Capture the cell that displays the provided text and extract its (x, y) central coordinate. 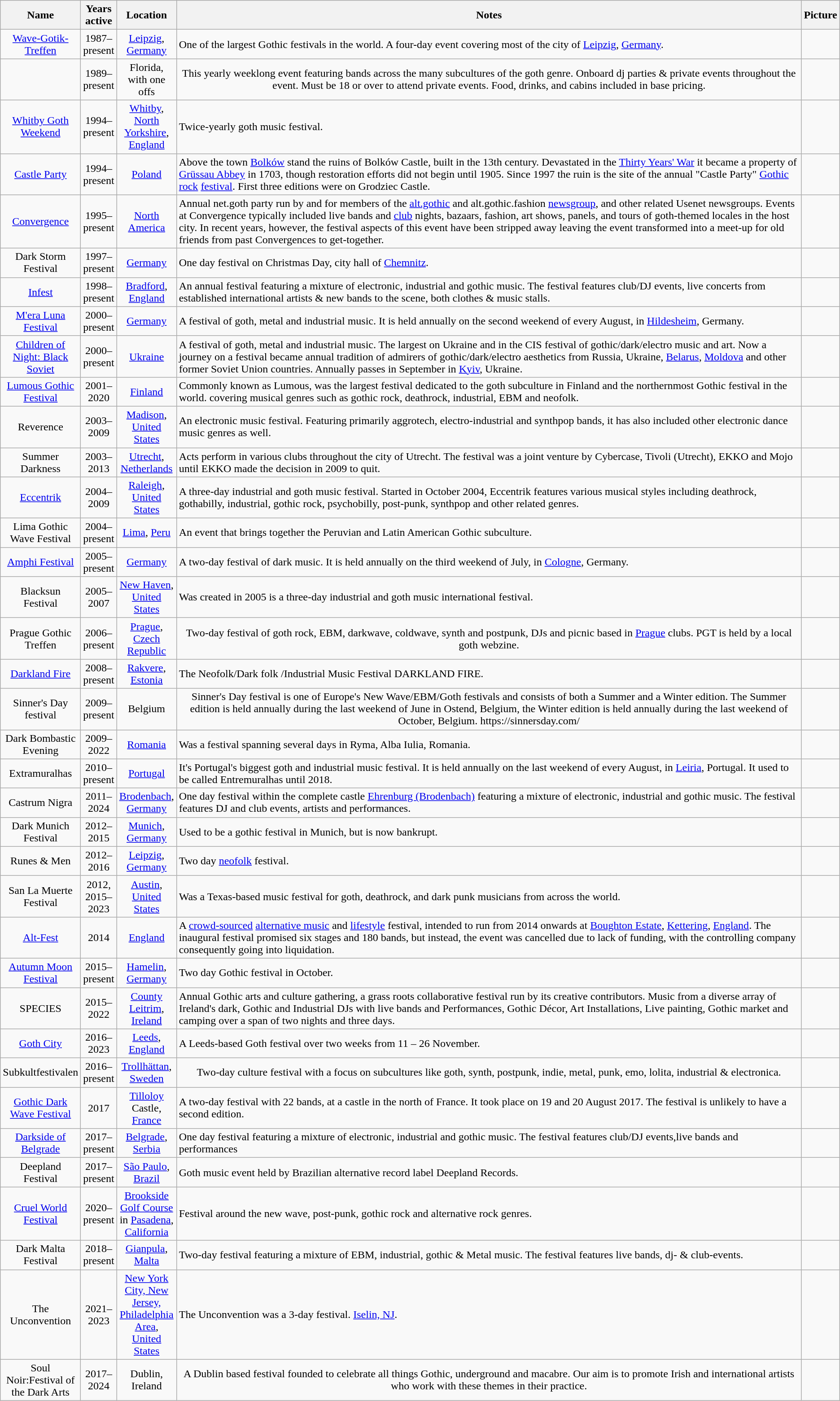
Castrum Nigra (40, 802)
2015–present (99, 973)
One of the largest Gothic festivals in the world. A four-day event covering most of the city of Leipzig, Germany. (489, 44)
2006–present (99, 639)
Raleigh, United States (146, 498)
Austin, United States (146, 896)
Goth music event held by Brazilian alternative record label Deepland Records. (489, 1172)
New York City, New Jersey, Philadelphia Area, United States (146, 1314)
Rakvere, Estonia (146, 674)
São Paulo, Brazil (146, 1172)
1987–present (99, 44)
Tilloloy Castle, France (146, 1108)
North America (146, 222)
Was a festival spanning several days in Ryma, Alba Iulia, Romania. (489, 744)
Whitby, North Yorkshire, England (146, 127)
Years active (99, 15)
Reverence (40, 427)
2004–present (99, 533)
1995–present (99, 222)
Sinner's Day festival (40, 709)
1997–present (99, 263)
Prague, Czech Republic (146, 639)
Trollhättan, Sweden (146, 1073)
Romania (146, 744)
Cruel World Festival (40, 1213)
Dark Munich Festival (40, 832)
1989–present (99, 79)
Name (40, 15)
Hamelin, Germany (146, 973)
Amphi Festival (40, 562)
One day festival on Christmas Day, city hall of Chemnitz. (489, 263)
2018–present (99, 1255)
Picture (820, 15)
A Leeds-based Goth festival over two weeks from 11 – 26 November. (489, 1044)
Lima Gothic Wave Festival (40, 533)
2014 (99, 937)
Florida, with one offs (146, 79)
New Haven, United States (146, 597)
Munich, Germany (146, 832)
2012–2016 (99, 861)
Darkside of Belgrade (40, 1143)
2012, 2015–2023 (99, 896)
Autumn Moon Festival (40, 973)
Brodenbach, Germany (146, 802)
One day festival featuring a mixture of electronic, industrial and gothic music. The festival features club/DJ events,live bands and performances (489, 1143)
2010–present (99, 774)
Summer Darkness (40, 462)
2011–2024 (99, 802)
2021–2023 (99, 1314)
2004–2009 (99, 498)
Was created in 2005 is a three-day industrial and goth music international festival. (489, 597)
2015–2022 (99, 1008)
Used to be a gothic festival in Munich, but is now bankrupt. (489, 832)
Dark Storm Festival (40, 263)
Two-day culture festival with a focus on subcultures like goth, synth, postpunk, indie, metal, punk, emo, lolita, industrial & electronica. (489, 1073)
A two-day festival of dark music. It is held annually on the third weekend of July, in Cologne, Germany. (489, 562)
Poland (146, 174)
Bradford, England (146, 292)
England (146, 937)
2005–present (99, 562)
2009–2022 (99, 744)
Deepland Festival (40, 1172)
Whitby Goth Weekend (40, 127)
Soul Noir:Festival of the Dark Arts (40, 1380)
Belgrade, Serbia (146, 1143)
Dublin, Ireland (146, 1380)
2012–2015 (99, 832)
An event that brings together the Peruvian and Latin American Gothic subculture. (489, 533)
2008–present (99, 674)
Twice-yearly goth music festival. (489, 127)
Alt-Fest (40, 937)
Notes (489, 15)
Utrecht, Netherlands (146, 462)
Extramuralhas (40, 774)
Subkultfestivalen (40, 1073)
Two day neofolk festival. (489, 861)
Darkland Fire (40, 674)
Madison, United States (146, 427)
Festival around the new wave, post-punk, gothic rock and alternative rock genres. (489, 1213)
Runes & Men (40, 861)
County Leitrim, Ireland (146, 1008)
The Neofolk/Dark folk /Industrial Music Festival DARKLAND FIRE. (489, 674)
Portugal (146, 774)
Wave-Gotik-Treffen (40, 44)
Blacksun Festival (40, 597)
Belgium (146, 709)
San La Muerte Festival (40, 896)
1994–present (99, 174)
SPECIES (40, 1008)
Brookside Golf Course in Pasadena, California (146, 1213)
Location (146, 15)
Goth City (40, 1044)
Gothic Dark Wave Festival (40, 1108)
Lumous Gothic Festival (40, 391)
2009–present (99, 709)
2003–2013 (99, 462)
Eccentrik (40, 498)
2016–2023 (99, 1044)
Infest (40, 292)
Ukraine (146, 356)
The Unconvention (40, 1314)
The Unconvention was a 3-day festival. Iselin, NJ. (489, 1314)
Two day Gothic festival in October. (489, 973)
1994– present (99, 127)
Was a Texas-based music festival for goth, deathrock, and dark punk musicians from across the world. (489, 896)
2005–2007 (99, 597)
1998–present (99, 292)
Convergence (40, 222)
A festival of goth, metal and industrial music. It is held annually on the second weekend of every August, in Hildesheim, Germany. (489, 321)
Gianpula, Malta (146, 1255)
2017 (99, 1108)
Dark Malta Festival (40, 1255)
Leeds, England (146, 1044)
M'era Luna Festival (40, 321)
2017–2024 (99, 1380)
Prague Gothic Treffen (40, 639)
2016–present (99, 1073)
Children of Night: Black Soviet (40, 356)
2020–present (99, 1213)
2003–2009 (99, 427)
Finland (146, 391)
Two-day festival featuring a mixture of EBM, industrial, gothic & Metal music. The festival features live bands, dj- & club-events. (489, 1255)
Lima, Peru (146, 533)
Castle Party (40, 174)
Dark Bombastic Evening (40, 744)
2001–2020 (99, 391)
